Determine the (x, y) coordinate at the center of the cell enclosing the given text.  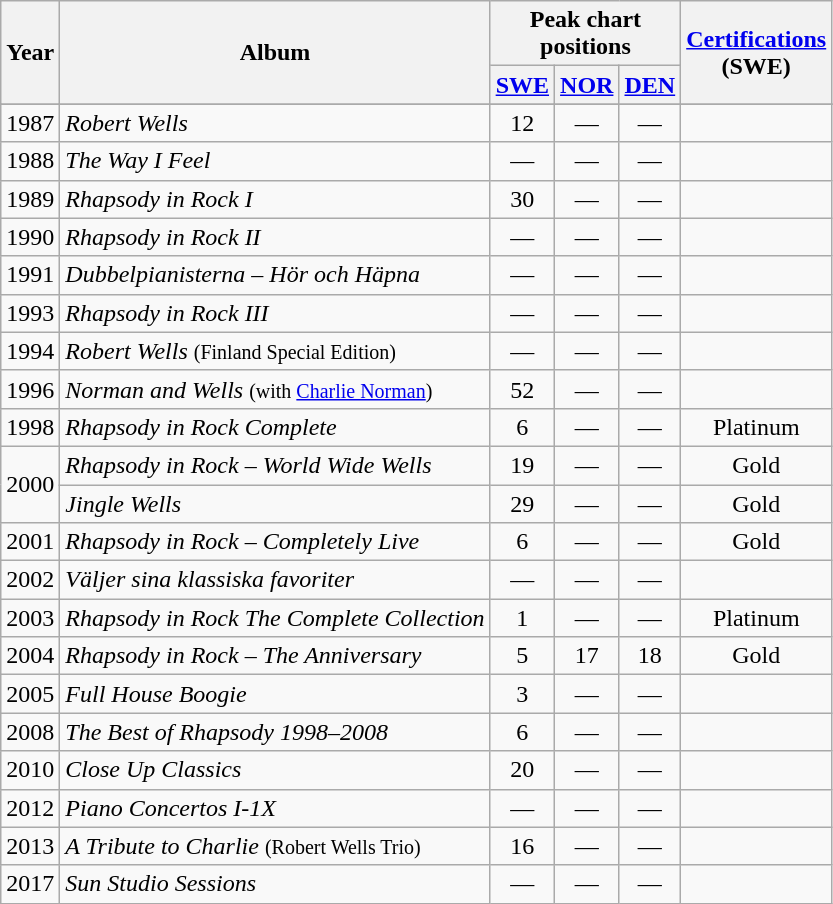
19 (522, 465)
1996 (30, 389)
1991 (30, 275)
1998 (30, 427)
2001 (30, 542)
Piano Concertos I-1X (275, 808)
52 (522, 389)
Robert Wells (275, 123)
Rhapsody in Rock III (275, 313)
Certifications(SWE) (756, 52)
The Best of Rhapsody 1998–2008 (275, 732)
The Way I Feel (275, 161)
2000 (30, 484)
2002 (30, 580)
Rhapsody in Rock The Complete Collection (275, 618)
2004 (30, 656)
Sun Studio Sessions (275, 884)
1988 (30, 161)
Norman and Wells (with Charlie Norman) (275, 389)
5 (522, 656)
17 (587, 656)
Rhapsody in Rock Complete (275, 427)
Dubbelpianisterna – Hör och Häpna (275, 275)
Jingle Wells (275, 503)
Rhapsody in Rock – The Anniversary (275, 656)
29 (522, 503)
Rhapsody in Rock II (275, 237)
Year (30, 52)
16 (522, 846)
Close Up Classics (275, 770)
Full House Boogie (275, 694)
2003 (30, 618)
Rhapsody in Rock I (275, 199)
2010 (30, 770)
2012 (30, 808)
3 (522, 694)
Rhapsody in Rock – World Wide Wells (275, 465)
2008 (30, 732)
DEN (650, 85)
1994 (30, 351)
SWE (522, 85)
2017 (30, 884)
Robert Wells (Finland Special Edition) (275, 351)
1993 (30, 313)
1 (522, 618)
1989 (30, 199)
2005 (30, 694)
Album (275, 52)
Rhapsody in Rock – Completely Live (275, 542)
18 (650, 656)
NOR (587, 85)
A Tribute to Charlie (Robert Wells Trio) (275, 846)
2013 (30, 846)
12 (522, 123)
30 (522, 199)
Peak chart positions (586, 34)
1987 (30, 123)
1990 (30, 237)
20 (522, 770)
Väljer sina klassiska favoriter (275, 580)
